Identify which cell holds the provided text, then report its (X, Y) central coordinate. 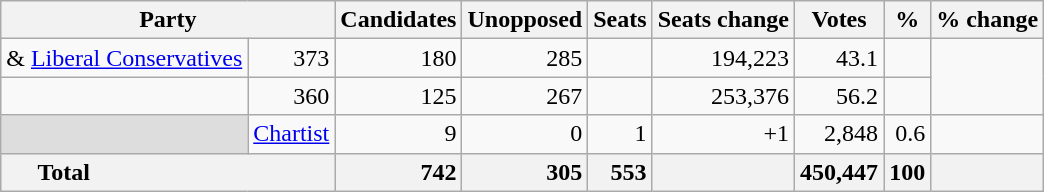
2,848 (840, 134)
43.1 (840, 58)
267 (525, 96)
Votes (840, 20)
125 (398, 96)
Unopposed (525, 20)
Seats change (723, 20)
Party (168, 20)
180 (398, 58)
+1 (723, 134)
9 (398, 134)
285 (525, 58)
% (908, 20)
100 (908, 172)
Chartist (292, 134)
% change (988, 20)
1 (620, 134)
253,376 (723, 96)
360 (292, 96)
0.6 (908, 134)
194,223 (723, 58)
742 (398, 172)
450,447 (840, 172)
& Liberal Conservatives (124, 58)
553 (620, 172)
Seats (620, 20)
305 (525, 172)
0 (525, 134)
373 (292, 58)
Total (168, 172)
Candidates (398, 20)
56.2 (840, 96)
